Provide the (X, Y) coordinate of the cell's center where the given text is located.  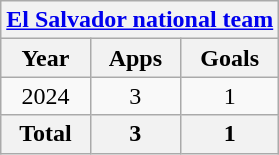
Year (46, 58)
2024 (46, 96)
Apps (136, 58)
Goals (230, 58)
Total (46, 134)
El Salvador national team (140, 20)
